Output the (X, Y) coordinate of the center of the cell containing the given text.  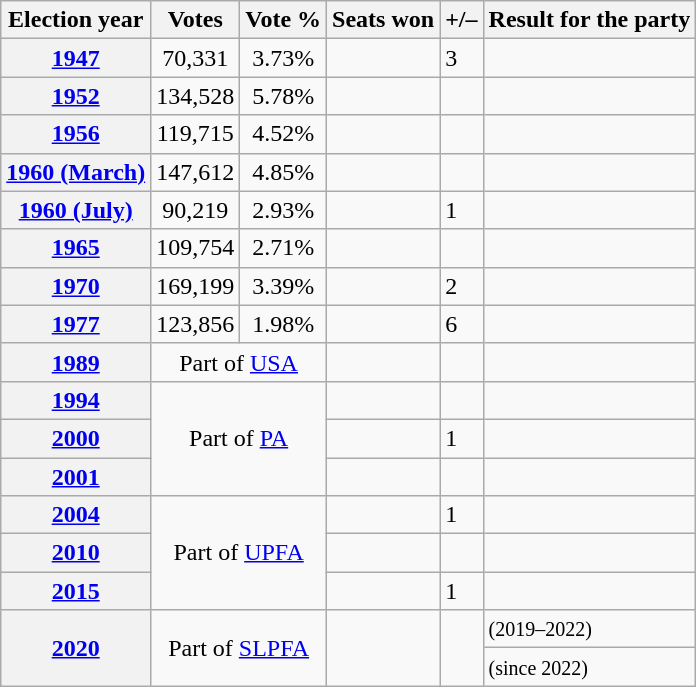
1947 (76, 58)
2001 (76, 477)
147,612 (196, 172)
Votes (196, 20)
2 (462, 286)
3.73% (284, 58)
1970 (76, 286)
119,715 (196, 134)
Result for the party (590, 20)
70,331 (196, 58)
1994 (76, 400)
169,199 (196, 286)
2015 (76, 591)
1960 (March) (76, 172)
Part of SLPFA (239, 648)
3.39% (284, 286)
1989 (76, 362)
1965 (76, 248)
+/– (462, 20)
109,754 (196, 248)
1977 (76, 324)
1952 (76, 96)
Vote % (284, 20)
2010 (76, 553)
Seats won (384, 20)
Part of UPFA (239, 553)
2.71% (284, 248)
6 (462, 324)
Part of PA (239, 438)
123,856 (196, 324)
134,528 (196, 96)
(2019–2022) (590, 629)
2004 (76, 515)
2000 (76, 438)
Part of USA (239, 362)
1956 (76, 134)
Election year (76, 20)
5.78% (284, 96)
4.52% (284, 134)
1960 (July) (76, 210)
2020 (76, 648)
90,219 (196, 210)
4.85% (284, 172)
2.93% (284, 210)
(since 2022) (590, 667)
1.98% (284, 324)
3 (462, 58)
